Output the [X, Y] coordinate of the center of the cell containing the given text.  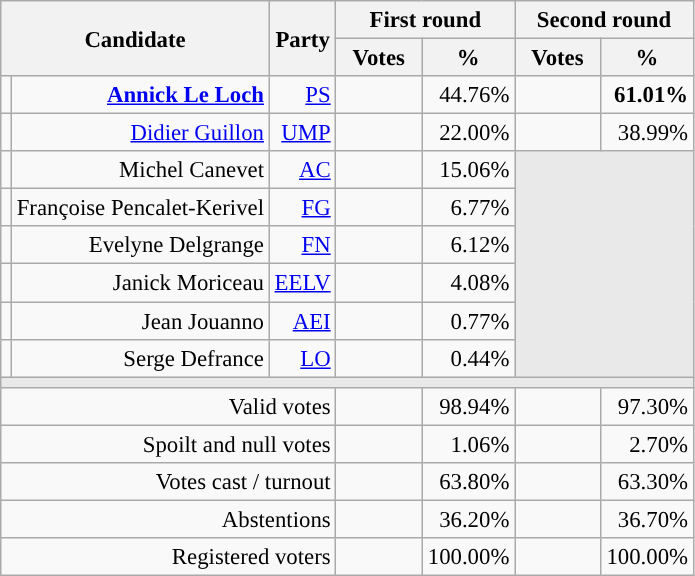
PS [302, 95]
Didier Guillon [140, 133]
0.77% [468, 321]
15.06% [468, 170]
Abstentions [168, 519]
Jean Jouanno [140, 321]
0.44% [468, 358]
6.77% [468, 208]
36.20% [468, 519]
6.12% [468, 245]
Party [302, 38]
Votes cast / turnout [168, 482]
Janick Moriceau [140, 283]
Registered voters [168, 557]
UMP [302, 133]
61.01% [646, 95]
FN [302, 245]
22.00% [468, 133]
98.94% [468, 406]
36.70% [646, 519]
63.80% [468, 482]
63.30% [646, 482]
EELV [302, 283]
97.30% [646, 406]
2.70% [646, 444]
1.06% [468, 444]
Candidate [136, 38]
4.08% [468, 283]
First round [426, 20]
Evelyne Delgrange [140, 245]
44.76% [468, 95]
Serge Defrance [140, 358]
Annick Le Loch [140, 95]
Second round [604, 20]
Michel Canevet [140, 170]
Valid votes [168, 406]
LO [302, 358]
Françoise Pencalet-Kerivel [140, 208]
FG [302, 208]
AC [302, 170]
38.99% [646, 133]
Spoilt and null votes [168, 444]
AEI [302, 321]
